For the text-containing cell, return its midpoint in [x, y] coordinate format. 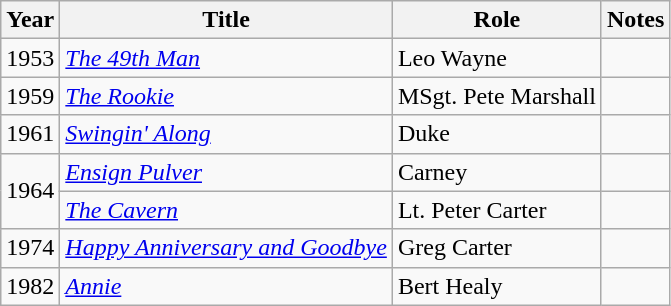
1953 [30, 58]
Annie [226, 286]
Ensign Pulver [226, 172]
Year [30, 20]
Role [496, 20]
The Rookie [226, 96]
Carney [496, 172]
The 49th Man [226, 58]
Title [226, 20]
Leo Wayne [496, 58]
1961 [30, 134]
Bert Healy [496, 286]
Happy Anniversary and Goodbye [226, 248]
1959 [30, 96]
Duke [496, 134]
MSgt. Pete Marshall [496, 96]
Swingin' Along [226, 134]
1964 [30, 191]
Lt. Peter Carter [496, 210]
Notes [635, 20]
1982 [30, 286]
1974 [30, 248]
The Cavern [226, 210]
Greg Carter [496, 248]
